Extract the (X, Y) coordinate from the center of the cell holding the provided text.  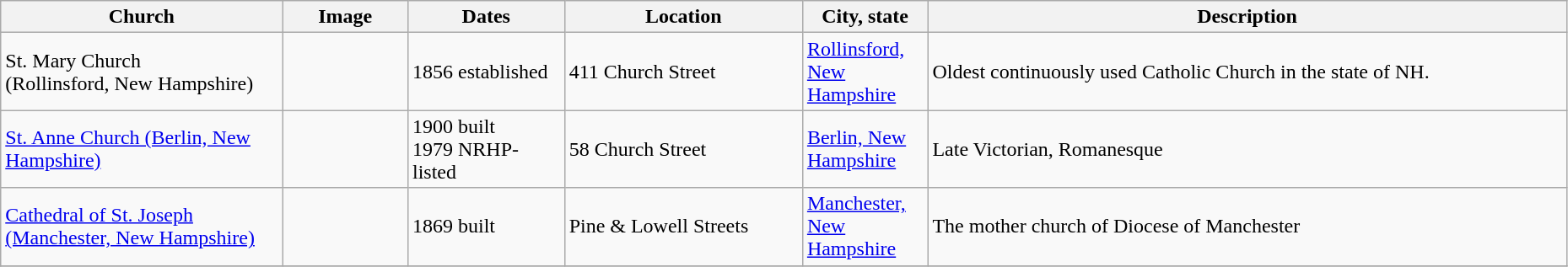
Berlin, New Hampshire (865, 149)
411 Church Street (683, 72)
Manchester, New Hampshire (865, 227)
Rollinsford, New Hampshire (865, 72)
1869 built (486, 227)
Description (1247, 17)
City, state (865, 17)
Pine & Lowell Streets (683, 227)
St. Anne Church (Berlin, New Hampshire) (142, 149)
58 Church Street (683, 149)
Church (142, 17)
Location (683, 17)
Cathedral of St. Joseph (Manchester, New Hampshire) (142, 227)
St. Mary Church(Rollinsford, New Hampshire) (142, 72)
Dates (486, 17)
The mother church of Diocese of Manchester (1247, 227)
Late Victorian, Romanesque (1247, 149)
Oldest continuously used Catholic Church in the state of NH. (1247, 72)
1856 established (486, 72)
Image (346, 17)
1900 built1979 NRHP-listed (486, 149)
